Capture the cell that displays the provided text and extract its (x, y) central coordinate. 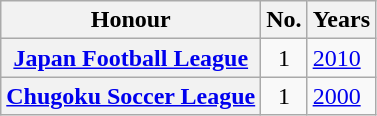
Years (341, 20)
2010 (341, 58)
Chugoku Soccer League (131, 96)
Honour (131, 20)
Japan Football League (131, 58)
No. (284, 20)
2000 (341, 96)
